Extract the (x, y) coordinate from the center of the cell holding the provided text.  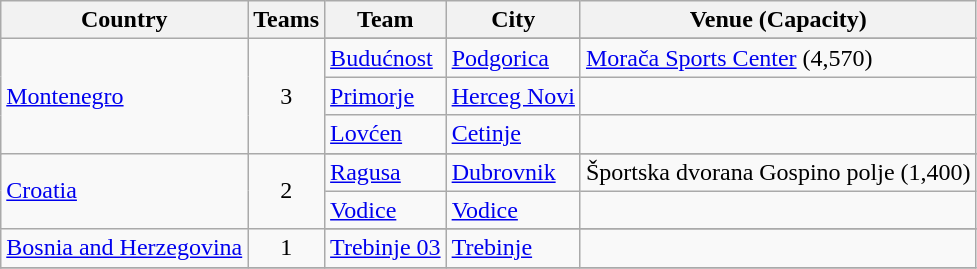
Country (124, 20)
Trebinje 03 (386, 248)
Team (386, 20)
Ragusa (386, 172)
Športska dvorana Gospino polje (1,400) (778, 172)
Bosnia and Herzegovina (124, 248)
Budućnost (386, 58)
Lovćen (386, 134)
Montenegro (124, 96)
3 (286, 96)
Primorje (386, 96)
Venue (Capacity) (778, 20)
Teams (286, 20)
Cetinje (513, 134)
Croatia (124, 191)
Trebinje (513, 248)
Dubrovnik (513, 172)
City (513, 20)
Morača Sports Center (4,570) (778, 58)
2 (286, 191)
Podgorica (513, 58)
1 (286, 248)
Herceg Novi (513, 96)
